Detect which cell encompasses the target text, then output its [X, Y] center coordinate. 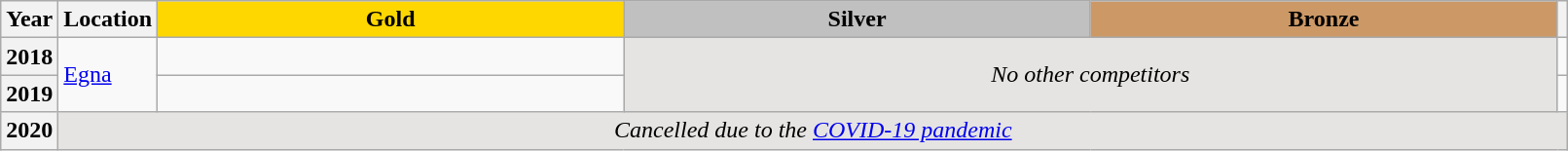
Egna [108, 75]
Location [108, 19]
Silver [857, 19]
2020 [29, 131]
2019 [29, 94]
Bronze [1324, 19]
Year [29, 19]
Gold [391, 19]
2018 [29, 57]
No other competitors [1090, 75]
Cancelled due to the COVID-19 pandemic [814, 131]
